Scan for the cell matching the given text and deliver its (X, Y) coordinate at center. 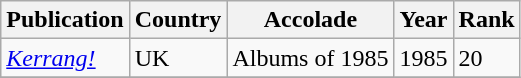
1985 (424, 58)
Publication (65, 20)
Country (178, 20)
Albums of 1985 (310, 58)
Kerrang! (65, 58)
20 (486, 58)
UK (178, 58)
Rank (486, 20)
Accolade (310, 20)
Year (424, 20)
